Determine the (x, y) coordinate at the center of the cell enclosing the given text.  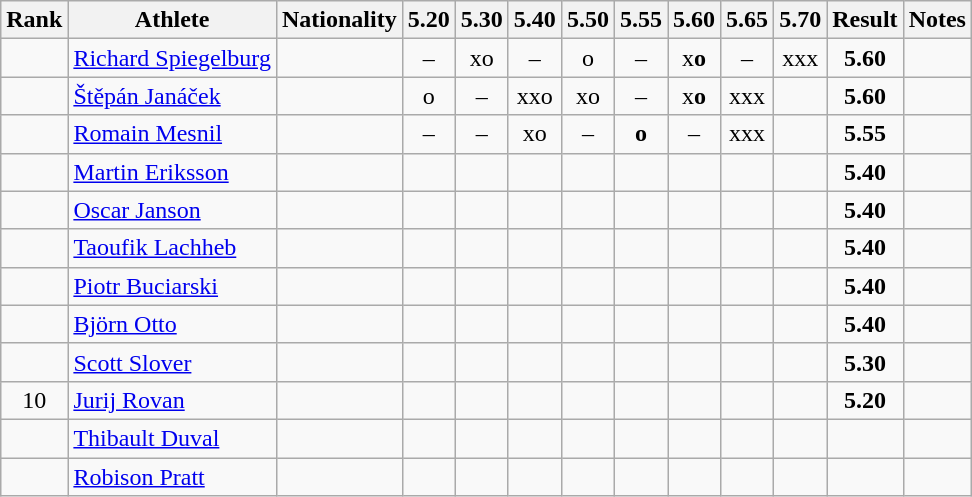
5.70 (800, 20)
Romain Mesnil (172, 134)
Scott Slover (172, 362)
Thibault Duval (172, 438)
Štěpán Janáček (172, 96)
Taoufik Lachheb (172, 248)
5.50 (588, 20)
Oscar Janson (172, 210)
Jurij Rovan (172, 400)
Rank (34, 20)
Notes (937, 20)
Björn Otto (172, 324)
Result (865, 20)
Piotr Buciarski (172, 286)
Athlete (172, 20)
Robison Pratt (172, 477)
xxo (534, 96)
Richard Spiegelburg (172, 58)
Nationality (339, 20)
10 (34, 400)
Martin Eriksson (172, 172)
5.65 (748, 20)
